Scan for the cell matching the given text and deliver its (x, y) coordinate at center. 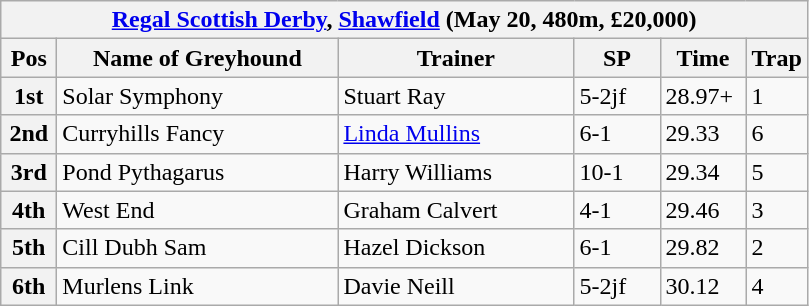
4-1 (617, 210)
Pond Pythagarus (198, 172)
30.12 (703, 286)
29.82 (703, 248)
4th (29, 210)
West End (198, 210)
2nd (29, 134)
Hazel Dickson (456, 248)
Cill Dubh Sam (198, 248)
4 (776, 286)
3 (776, 210)
5 (776, 172)
29.33 (703, 134)
6 (776, 134)
28.97+ (703, 96)
29.46 (703, 210)
Murlens Link (198, 286)
Pos (29, 58)
2 (776, 248)
1 (776, 96)
Regal Scottish Derby, Shawfield (May 20, 480m, £20,000) (404, 20)
Trainer (456, 58)
1st (29, 96)
Graham Calvert (456, 210)
29.34 (703, 172)
Trap (776, 58)
Name of Greyhound (198, 58)
5th (29, 248)
Harry Williams (456, 172)
Stuart Ray (456, 96)
3rd (29, 172)
Solar Symphony (198, 96)
6th (29, 286)
Curryhills Fancy (198, 134)
Davie Neill (456, 286)
Time (703, 58)
Linda Mullins (456, 134)
SP (617, 58)
10-1 (617, 172)
